Capture the cell that displays the provided text and extract its (X, Y) central coordinate. 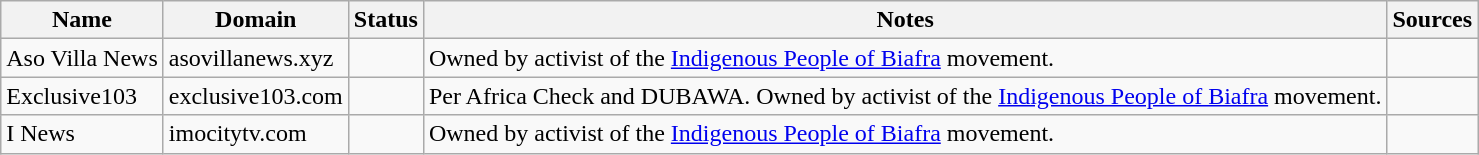
Sources (1432, 20)
Status (386, 20)
Domain (256, 20)
exclusive103.com (256, 96)
asovillanews.xyz (256, 58)
imocitytv.com (256, 134)
Name (82, 20)
Exclusive103 (82, 96)
Aso Villa News (82, 58)
Per Africa Check and DUBAWA. Owned by activist of the Indigenous People of Biafra movement. (905, 96)
I News (82, 134)
Notes (905, 20)
